Capture the cell that displays the provided text and extract its (X, Y) central coordinate. 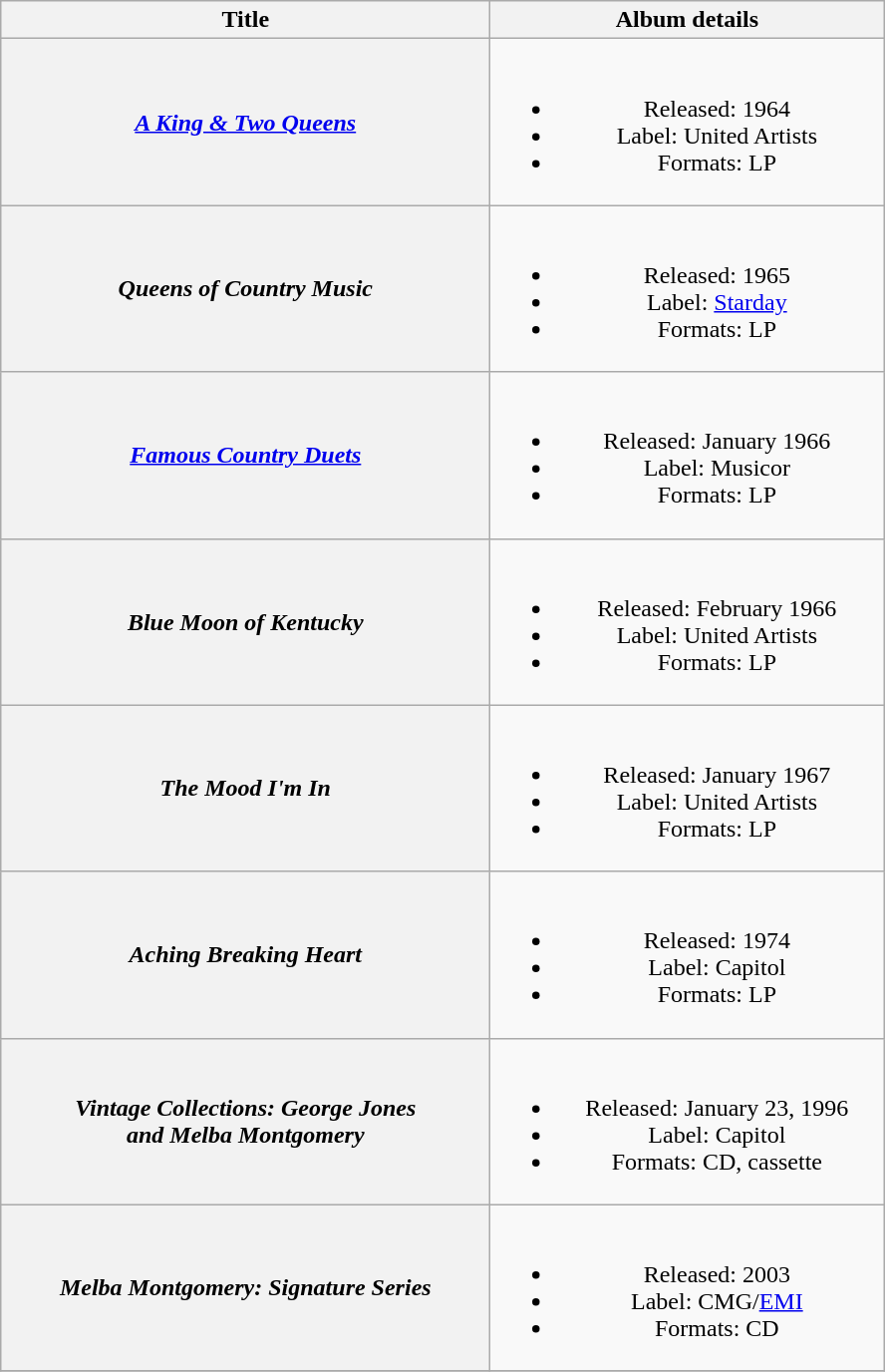
Album details (688, 20)
Aching Breaking Heart (245, 955)
Released: 1974Label: CapitolFormats: LP (688, 955)
Released: January 23, 1996Label: CapitolFormats: CD, cassette (688, 1121)
Released: 2003Label: CMG/EMIFormats: CD (688, 1288)
Queens of Country Music (245, 289)
Released: January 1967Label: United ArtistsFormats: LP (688, 788)
Released: January 1966Label: MusicorFormats: LP (688, 455)
Released: February 1966Label: United ArtistsFormats: LP (688, 622)
Title (245, 20)
The Mood I'm In (245, 788)
Melba Montgomery: Signature Series (245, 1288)
Released: 1964Label: United ArtistsFormats: LP (688, 122)
Blue Moon of Kentucky (245, 622)
A King & Two Queens (245, 122)
Released: 1965Label: StardayFormats: LP (688, 289)
Vintage Collections: George Jonesand Melba Montgomery (245, 1121)
Famous Country Duets (245, 455)
